For the text-containing cell, return its midpoint in [x, y] coordinate format. 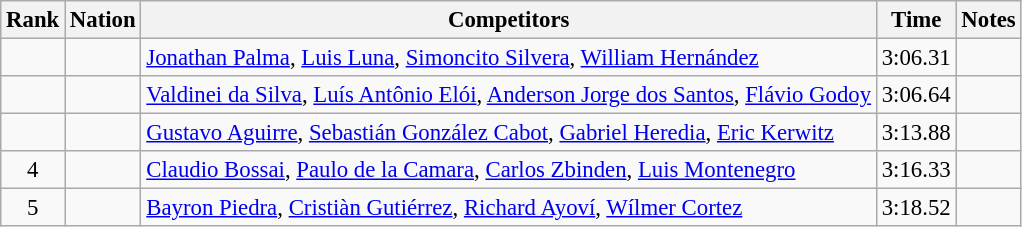
Bayron Piedra, Cristiàn Gutiérrez, Richard Ayoví, Wílmer Cortez [508, 208]
Notes [988, 20]
5 [33, 208]
Rank [33, 20]
Gustavo Aguirre, Sebastián González Cabot, Gabriel Heredia, Eric Kerwitz [508, 133]
Time [916, 20]
3:16.33 [916, 170]
Jonathan Palma, Luis Luna, Simoncito Silvera, William Hernández [508, 58]
Nation [103, 20]
Competitors [508, 20]
Valdinei da Silva, Luís Antônio Elói, Anderson Jorge dos Santos, Flávio Godoy [508, 95]
3:13.88 [916, 133]
3:06.31 [916, 58]
Claudio Bossai, Paulo de la Camara, Carlos Zbinden, Luis Montenegro [508, 170]
4 [33, 170]
3:06.64 [916, 95]
3:18.52 [916, 208]
